Detect which cell encompasses the target text, then output its [X, Y] center coordinate. 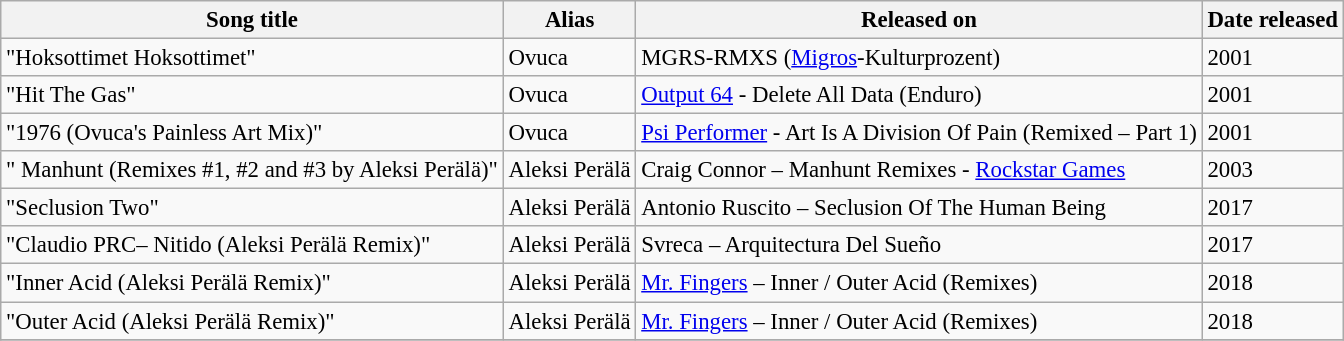
Song title [252, 20]
" Manhunt (Remixes #1, #2 and #3 by Aleksi Perälä)" [252, 170]
"Claudio PRC– Nitido (Aleksi Perälä Remix)" [252, 245]
Alias [570, 20]
Svreca – Arquitectura Del Sueño [919, 245]
Craig Connor – Manhunt Remixes - Rockstar Games [919, 170]
Date released [1272, 20]
"Hoksottimet Hoksottimet" [252, 58]
MGRS-RMXS (Migros-Kulturprozent) [919, 58]
"1976 (Ovuca's Painless Art Mix)" [252, 133]
Antonio Ruscito – Seclusion Of The Human Being [919, 208]
"Hit The Gas" [252, 95]
2003 [1272, 170]
"Seclusion Two" [252, 208]
Output 64 - Delete All Data (Enduro) [919, 95]
Psi Performer - Art Is A Division Of Pain (Remixed – Part 1) [919, 133]
"Outer Acid (Aleksi Perälä Remix)" [252, 321]
Released on [919, 20]
"Inner Acid (Aleksi Perälä Remix)" [252, 283]
